Provide the (X, Y) coordinate of the cell's center where the given text is located.  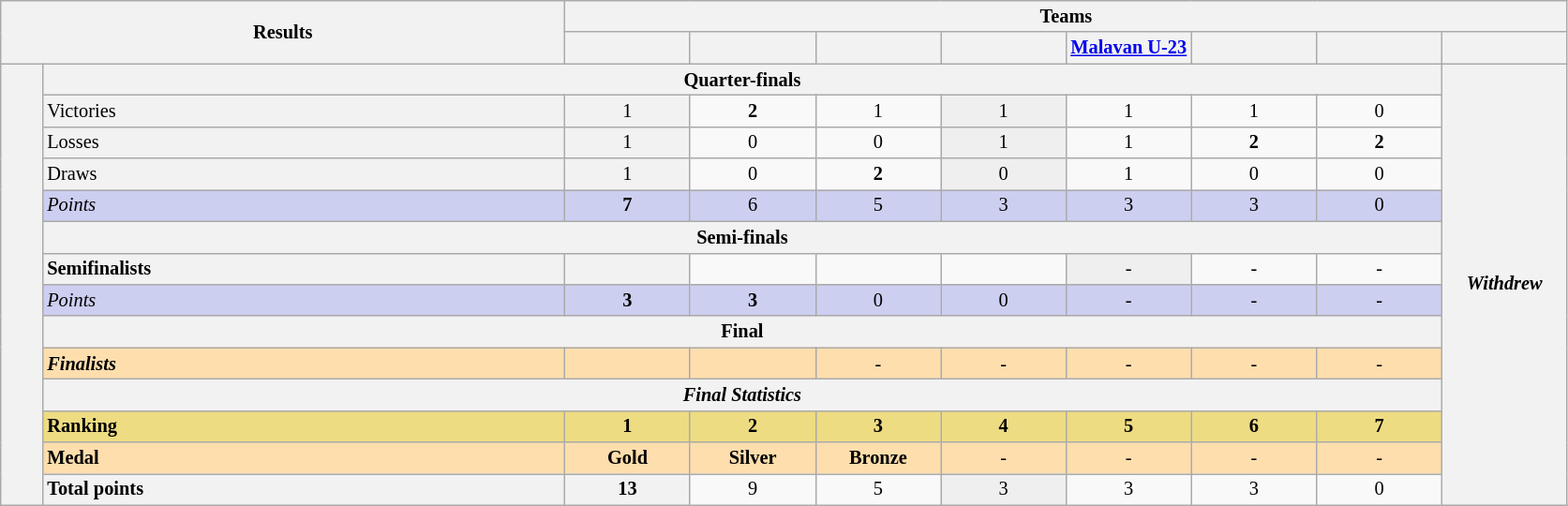
4 (1004, 426)
Semifinalists (304, 269)
Total points (304, 489)
Final Statistics (742, 394)
Gold (628, 458)
Teams (1067, 16)
Silver (753, 458)
Losses (304, 142)
Victories (304, 111)
Withdrew (1504, 285)
Semi-finals (742, 237)
Quarter-finals (742, 80)
Final (742, 332)
Ranking (304, 426)
Results (283, 32)
Finalists (304, 364)
9 (753, 489)
Malavan U-23 (1128, 48)
Medal (304, 458)
Bronze (878, 458)
Draws (304, 174)
13 (628, 489)
